Provide the [x, y] coordinate of the cell's center where the given text is located.  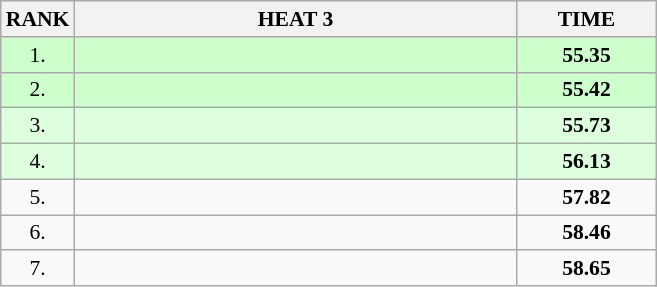
1. [38, 55]
TIME [587, 19]
4. [38, 162]
56.13 [587, 162]
7. [38, 269]
58.46 [587, 233]
HEAT 3 [295, 19]
55.73 [587, 126]
55.35 [587, 55]
3. [38, 126]
RANK [38, 19]
55.42 [587, 90]
58.65 [587, 269]
2. [38, 90]
57.82 [587, 197]
6. [38, 233]
5. [38, 197]
